Pinpoint the cell where the given text exists, returning its [x, y] midpoint coordinate. 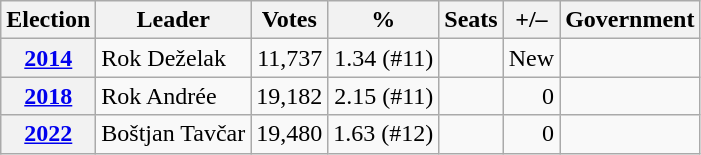
2022 [48, 134]
2014 [48, 58]
% [384, 20]
New [531, 58]
Seats [471, 20]
Votes [290, 20]
2.15 (#11) [384, 96]
19,480 [290, 134]
Rok Andrée [174, 96]
1.63 (#12) [384, 134]
Government [630, 20]
Boštjan Tavčar [174, 134]
2018 [48, 96]
1.34 (#11) [384, 58]
11,737 [290, 58]
Rok Deželak [174, 58]
Election [48, 20]
Leader [174, 20]
19,182 [290, 96]
+/– [531, 20]
